Provide the (x, y) coordinate of the cell's center where the given text is located.  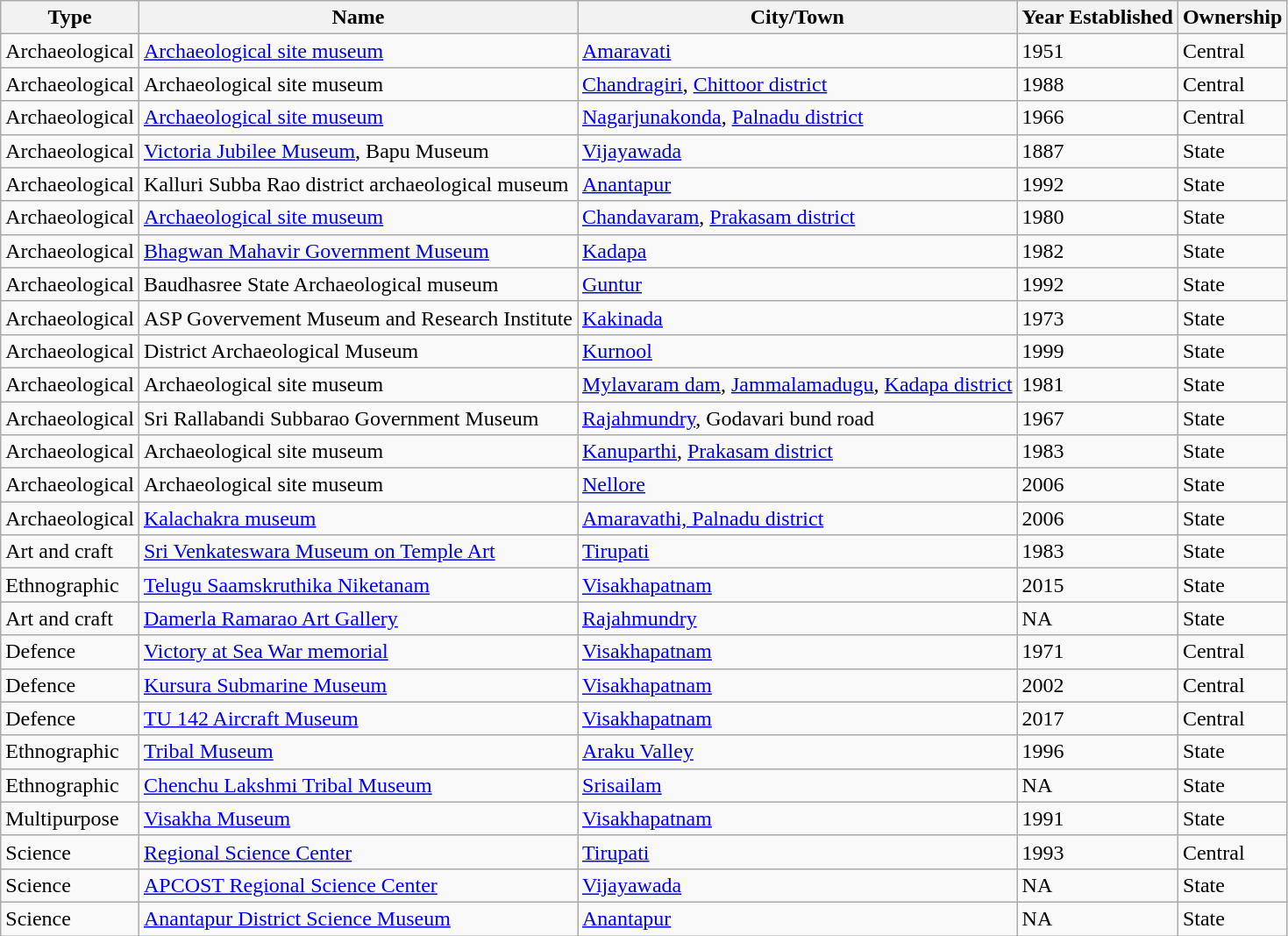
Guntur (797, 284)
TU 142 Aircraft Museum (358, 718)
Amaravati (797, 51)
Ownership (1232, 18)
1887 (1098, 151)
Kakinada (797, 318)
Bhagwan Mahavir Government Museum (358, 251)
1967 (1098, 418)
Kanuparthi, Prakasam district (797, 452)
District Archaeological Museum (358, 351)
Chandavaram, Prakasam district (797, 218)
Multipurpose (70, 818)
Nagarjunakonda, Palnadu district (797, 118)
Chandragiri, Chittoor district (797, 84)
Year Established (1098, 18)
Damerla Ramarao Art Gallery (358, 618)
Tribal Museum (358, 752)
Name (358, 18)
1971 (1098, 652)
Amaravathi, Palnadu district (797, 518)
Mylavaram dam, Jammalamadugu, Kadapa district (797, 384)
Rajahmundry (797, 618)
Victory at Sea War memorial (358, 652)
1982 (1098, 251)
1993 (1098, 852)
2002 (1098, 685)
Visakha Museum (358, 818)
2015 (1098, 585)
1973 (1098, 318)
Victoria Jubilee Museum, Bapu Museum (358, 151)
Baudhasree State Archaeological museum (358, 284)
Kalluri Subba Rao district archaeological museum (358, 184)
Sri Rallabandi Subbarao Government Museum (358, 418)
Rajahmundry, Godavari bund road (797, 418)
Srisailam (797, 785)
1966 (1098, 118)
1981 (1098, 384)
Telugu Saamskruthika Niketanam (358, 585)
APCOST Regional Science Center (358, 885)
Kadapa (797, 251)
1980 (1098, 218)
Araku Valley (797, 752)
Chenchu Lakshmi Tribal Museum (358, 785)
Nellore (797, 485)
Anantapur District Science Museum (358, 918)
Kursura Submarine Museum (358, 685)
Regional Science Center (358, 852)
ASP Govervement Museum and Research Institute (358, 318)
Sri Venkateswara Museum on Temple Art (358, 552)
1991 (1098, 818)
1996 (1098, 752)
1999 (1098, 351)
City/Town (797, 18)
2017 (1098, 718)
Type (70, 18)
1951 (1098, 51)
Kurnool (797, 351)
Kalachakra museum (358, 518)
1988 (1098, 84)
